Extract the [X, Y] coordinate from the center of the cell holding the provided text.  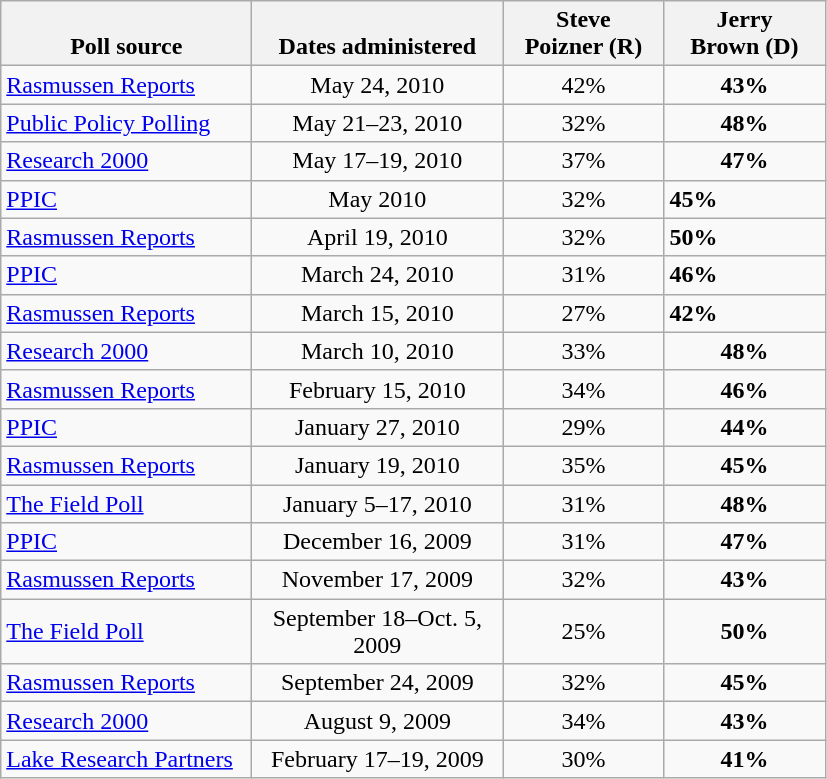
35% [584, 465]
41% [744, 759]
Lake Research Partners [126, 759]
May 2010 [378, 199]
33% [584, 351]
February 17–19, 2009 [378, 759]
January 5–17, 2010 [378, 503]
StevePoizner (R) [584, 34]
Dates administered [378, 34]
March 10, 2010 [378, 351]
February 15, 2010 [378, 389]
May 21–23, 2010 [378, 123]
Public Policy Polling [126, 123]
JerryBrown (D) [744, 34]
29% [584, 427]
30% [584, 759]
May 24, 2010 [378, 85]
November 17, 2009 [378, 580]
May 17–19, 2010 [378, 161]
April 19, 2010 [378, 237]
August 9, 2009 [378, 721]
January 27, 2010 [378, 427]
December 16, 2009 [378, 542]
March 24, 2010 [378, 275]
March 15, 2010 [378, 313]
September 24, 2009 [378, 683]
September 18–Oct. 5, 2009 [378, 632]
January 19, 2010 [378, 465]
37% [584, 161]
25% [584, 632]
Poll source [126, 34]
27% [584, 313]
44% [744, 427]
